Scan for the cell matching the given text and deliver its [X, Y] coordinate at center. 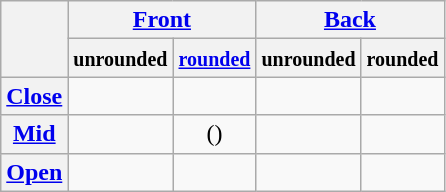
() [214, 134]
Back [350, 20]
Mid [34, 134]
Close [34, 96]
Open [34, 172]
Front [162, 20]
